Detect which cell encompasses the target text, then output its [X, Y] center coordinate. 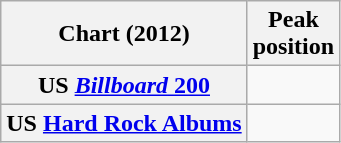
US Hard Rock Albums [124, 123]
US Billboard 200 [124, 85]
Chart (2012) [124, 34]
Peakposition [293, 34]
